Capture the cell that displays the provided text and extract its (X, Y) central coordinate. 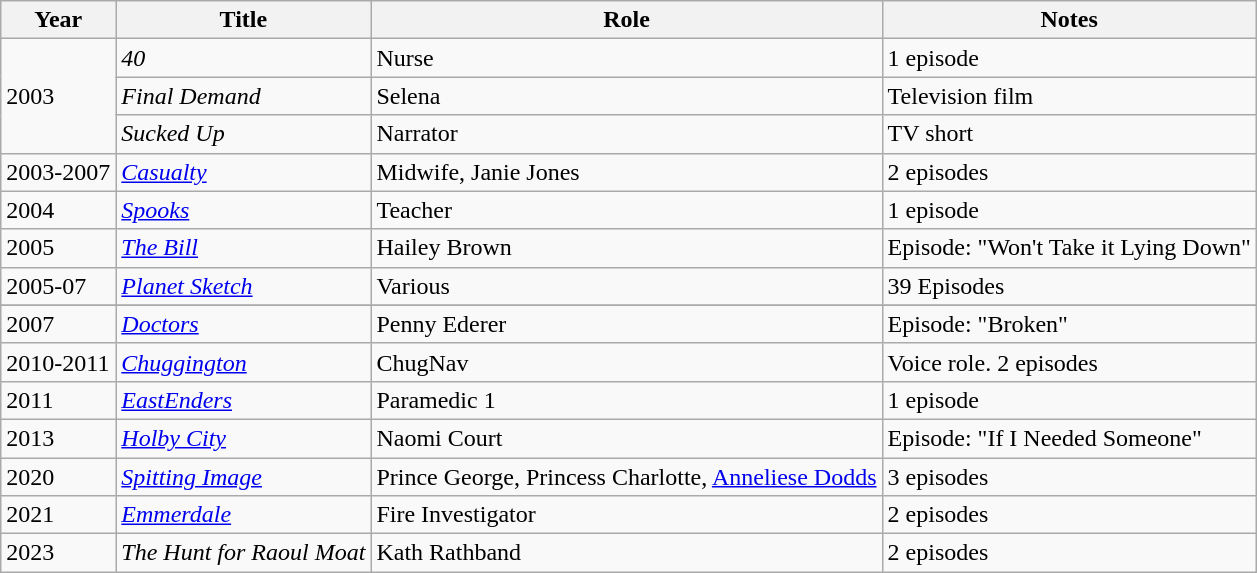
Various (626, 286)
2004 (58, 210)
Holby City (244, 438)
3 episodes (1069, 477)
2005 (58, 248)
Naomi Court (626, 438)
40 (244, 58)
Hailey Brown (626, 248)
EastEnders (244, 400)
Final Demand (244, 96)
Casualty (244, 172)
2003 (58, 96)
Teacher (626, 210)
2003-2007 (58, 172)
39 Episodes (1069, 286)
ChugNav (626, 362)
Emmerdale (244, 515)
Spitting Image (244, 477)
2005-07 (58, 286)
Year (58, 20)
2011 (58, 400)
2010-2011 (58, 362)
Doctors (244, 324)
Sucked Up (244, 134)
Voice role. 2 episodes (1069, 362)
Nurse (626, 58)
Episode: "If I Needed Someone" (1069, 438)
Notes (1069, 20)
Kath Rathband (626, 553)
Chuggington (244, 362)
2020 (58, 477)
Episode: "Won't Take it Lying Down" (1069, 248)
Penny Ederer (626, 324)
2023 (58, 553)
Television film (1069, 96)
Spooks (244, 210)
Midwife, Janie Jones (626, 172)
Episode: "Broken" (1069, 324)
Fire Investigator (626, 515)
Prince George, Princess Charlotte, Anneliese Dodds (626, 477)
Title (244, 20)
2021 (58, 515)
Planet Sketch (244, 286)
The Hunt for Raoul Moat (244, 553)
TV short (1069, 134)
Role (626, 20)
Paramedic 1 (626, 400)
Narrator (626, 134)
Selena (626, 96)
2007 (58, 324)
The Bill (244, 248)
2013 (58, 438)
